Locate the cell with the specified text and output its (x, y) center coordinate. 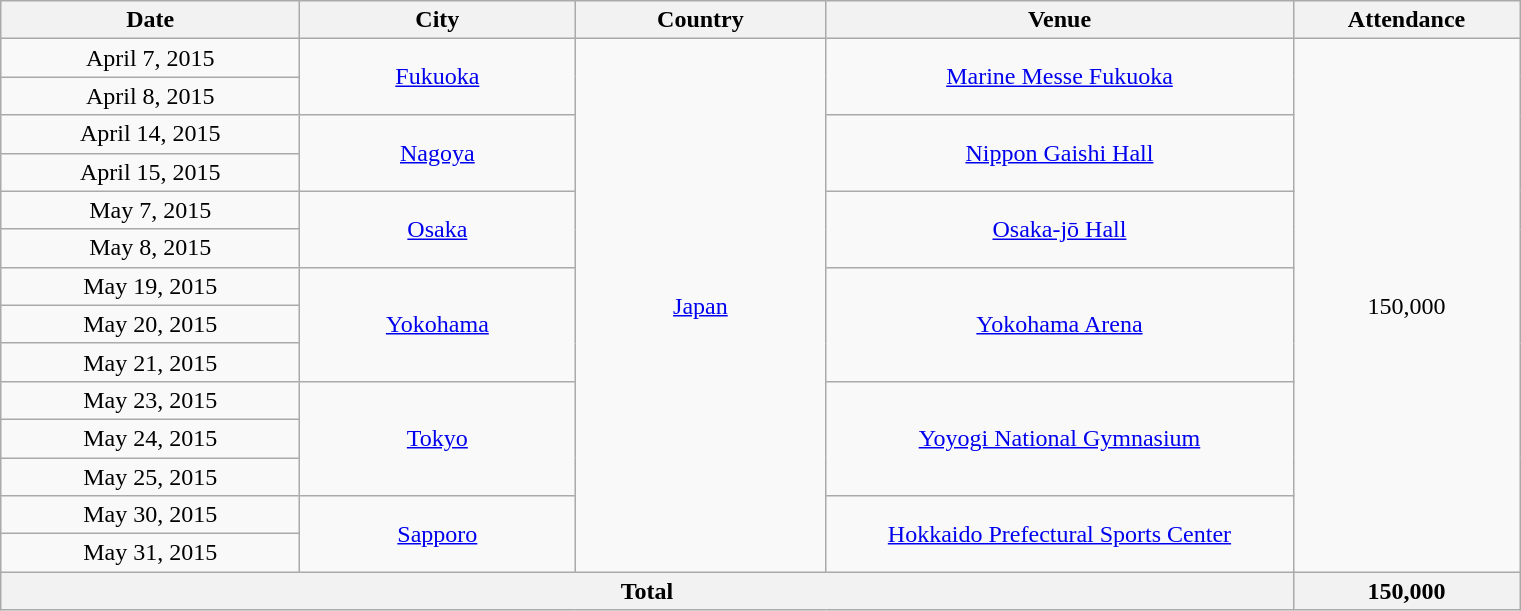
Sapporo (438, 534)
May 7, 2015 (150, 210)
May 31, 2015 (150, 553)
Yokohama Arena (1060, 324)
Hokkaido Prefectural Sports Center (1060, 534)
City (438, 20)
Venue (1060, 20)
May 30, 2015 (150, 515)
Osaka-jō Hall (1060, 229)
May 8, 2015 (150, 248)
April 14, 2015 (150, 134)
April 15, 2015 (150, 172)
Yoyogi National Gymnasium (1060, 438)
Attendance (1406, 20)
Japan (700, 306)
Date (150, 20)
Osaka (438, 229)
May 23, 2015 (150, 400)
Marine Messe Fukuoka (1060, 77)
Nagoya (438, 153)
May 25, 2015 (150, 477)
April 8, 2015 (150, 96)
Fukuoka (438, 77)
April 7, 2015 (150, 58)
Yokohama (438, 324)
Tokyo (438, 438)
May 21, 2015 (150, 362)
May 20, 2015 (150, 324)
May 24, 2015 (150, 438)
May 19, 2015 (150, 286)
Total (647, 591)
Country (700, 20)
Nippon Gaishi Hall (1060, 153)
